Pinpoint the cell where the given text exists, returning its [X, Y] midpoint coordinate. 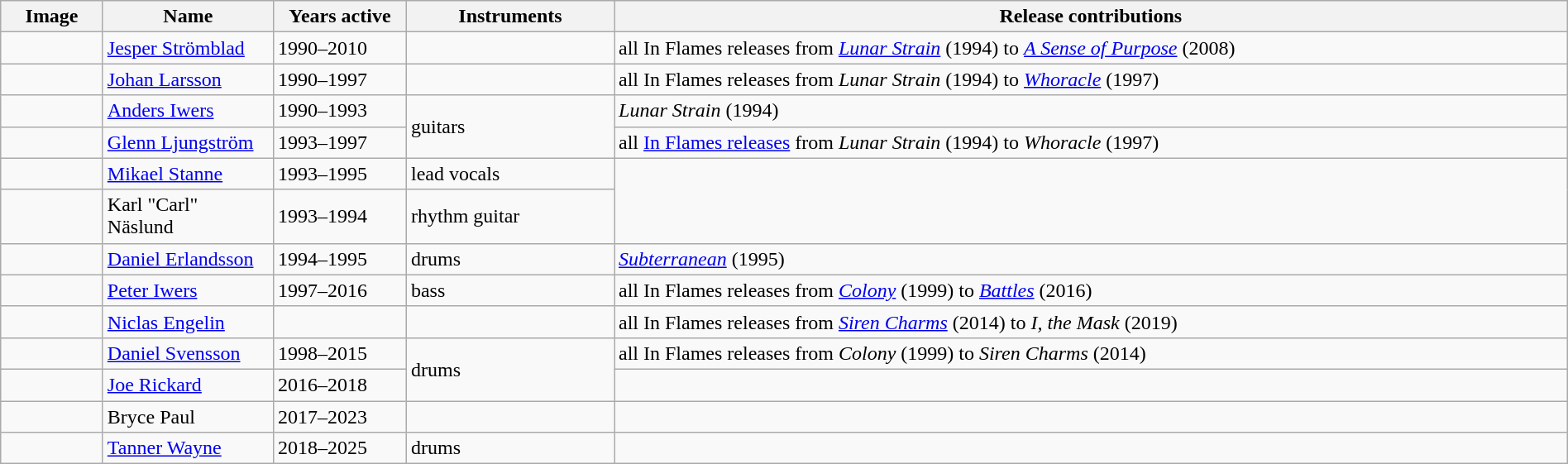
rhythm guitar [509, 217]
Mikael Stanne [188, 174]
Instruments [509, 17]
1990–1997 [339, 79]
Lunar Strain (1994) [1090, 111]
Jesper Strömblad [188, 48]
all In Flames releases from Siren Charms (2014) to I, the Mask (2019) [1090, 322]
2017–2023 [339, 416]
Joe Rickard [188, 385]
Anders Iwers [188, 111]
Daniel Svensson [188, 353]
1993–1997 [339, 142]
lead vocals [509, 174]
bass [509, 290]
1994–1995 [339, 259]
Daniel Erlandsson [188, 259]
all In Flames releases from Lunar Strain (1994) to A Sense of Purpose (2008) [1090, 48]
guitars [509, 127]
Release contributions [1090, 17]
1997–2016 [339, 290]
2016–2018 [339, 385]
1993–1994 [339, 217]
Karl "Carl" Näslund [188, 217]
Subterranean (1995) [1090, 259]
Glenn Ljungström [188, 142]
1998–2015 [339, 353]
1993–1995 [339, 174]
2018–2025 [339, 448]
Niclas Engelin [188, 322]
Peter Iwers [188, 290]
1990–1993 [339, 111]
all In Flames releases from Colony (1999) to Siren Charms (2014) [1090, 353]
Name [188, 17]
Bryce Paul [188, 416]
Johan Larsson [188, 79]
Years active [339, 17]
all In Flames releases from Colony (1999) to Battles (2016) [1090, 290]
Image [52, 17]
1990–2010 [339, 48]
Tanner Wayne [188, 448]
